From the cell containing the given text, extract its center point as (X, Y) coordinate. 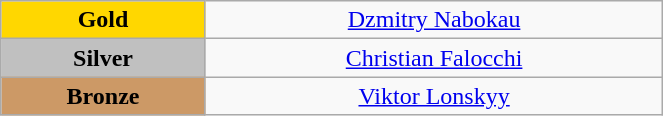
Gold (104, 20)
Christian Falocchi (434, 58)
Bronze (104, 96)
Viktor Lonskyy (434, 96)
Silver (104, 58)
Dzmitry Nabokau (434, 20)
